Scan for the cell matching the given text and deliver its (x, y) coordinate at center. 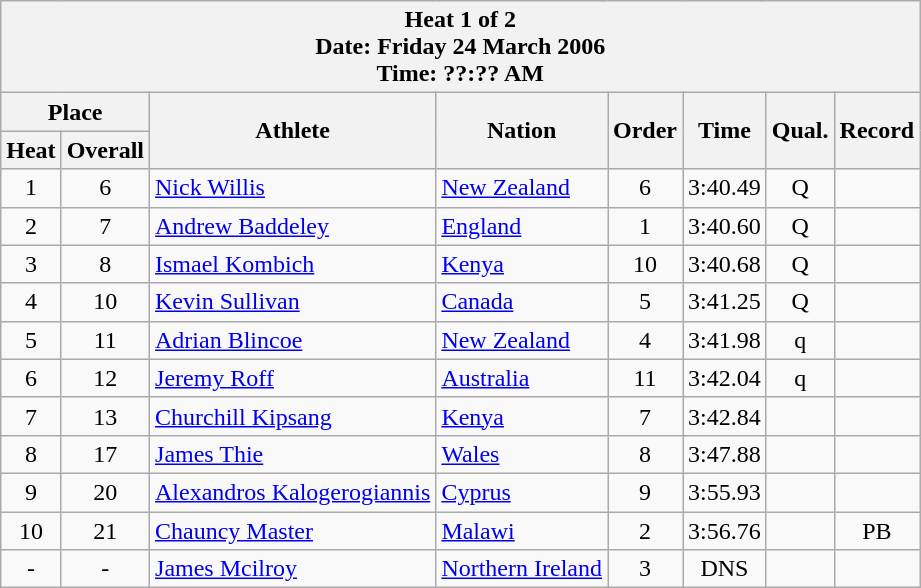
3:55.93 (725, 492)
Heat (31, 150)
Place (76, 112)
3:42.84 (725, 416)
PB (877, 531)
Chauncy Master (293, 531)
Adrian Blincoe (293, 340)
James Thie (293, 454)
Jeremy Roff (293, 378)
Northern Ireland (522, 569)
3:42.04 (725, 378)
Canada (522, 302)
Athlete (293, 131)
3:47.88 (725, 454)
Alexandros Kalogerogiannis (293, 492)
3:41.25 (725, 302)
20 (105, 492)
England (522, 226)
17 (105, 454)
Record (877, 131)
3:40.68 (725, 264)
Churchill Kipsang (293, 416)
3:40.60 (725, 226)
Qual. (800, 131)
Nick Willis (293, 188)
Order (646, 131)
Overall (105, 150)
Kevin Sullivan (293, 302)
Andrew Baddeley (293, 226)
Nation (522, 131)
Ismael Kombich (293, 264)
21 (105, 531)
3:40.49 (725, 188)
Time (725, 131)
Australia (522, 378)
12 (105, 378)
3:41.98 (725, 340)
Wales (522, 454)
James Mcilroy (293, 569)
13 (105, 416)
3:56.76 (725, 531)
Heat 1 of 2 Date: Friday 24 March 2006 Time: ??:?? AM (460, 47)
Malawi (522, 531)
DNS (725, 569)
Cyprus (522, 492)
